Detect which cell encompasses the target text, then output its [X, Y] center coordinate. 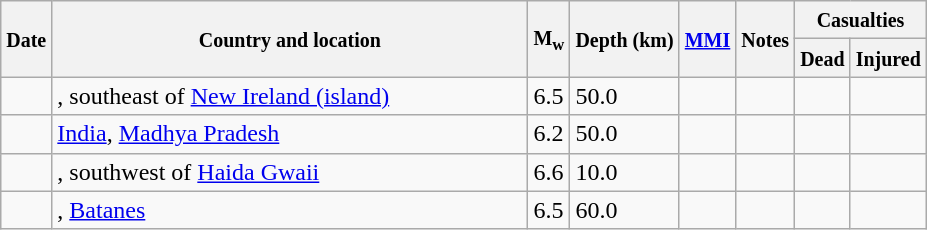
Depth (km) [624, 39]
, southwest of Haida Gwaii [290, 172]
India, Madhya Pradesh [290, 134]
Notes [766, 39]
Date [26, 39]
Mw [549, 39]
Injured [888, 58]
Casualties [861, 20]
6.6 [549, 172]
MMI [708, 39]
6.2 [549, 134]
Country and location [290, 39]
Dead [823, 58]
, southeast of New Ireland (island) [290, 96]
60.0 [624, 210]
10.0 [624, 172]
, Batanes [290, 210]
